Capture the cell that displays the provided text and extract its (x, y) central coordinate. 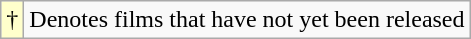
Denotes films that have not yet been released (247, 20)
† (12, 20)
